Output the [x, y] coordinate of the center of the cell containing the given text.  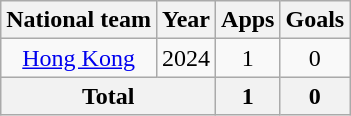
Hong Kong [79, 58]
Goals [315, 20]
Apps [248, 20]
Total [108, 96]
National team [79, 20]
Year [186, 20]
2024 [186, 58]
